Return the [X, Y] coordinate for the center point of the cell that contains the specified text.  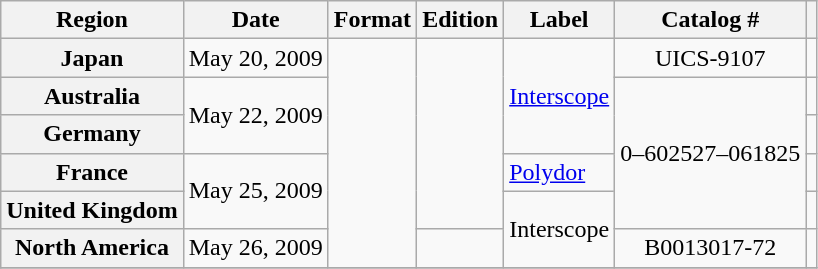
North America [92, 248]
Edition [460, 20]
May 25, 2009 [256, 191]
B0013017-72 [710, 248]
May 26, 2009 [256, 248]
Polydor [560, 172]
May 20, 2009 [256, 58]
United Kingdom [92, 210]
Label [560, 20]
Format [372, 20]
Catalog # [710, 20]
Australia [92, 96]
Japan [92, 58]
0–602527–061825 [710, 153]
France [92, 172]
Date [256, 20]
Germany [92, 134]
UICS-9107 [710, 58]
Region [92, 20]
May 22, 2009 [256, 115]
